Pinpoint the cell where the given text exists, returning its (X, Y) midpoint coordinate. 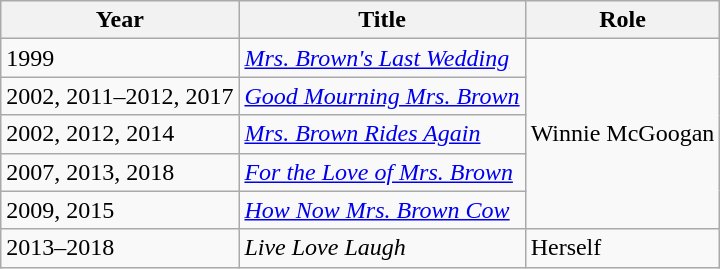
For the Love of Mrs. Brown (382, 172)
2013–2018 (120, 248)
2002, 2012, 2014 (120, 134)
Winnie McGoogan (622, 134)
How Now Mrs. Brown Cow (382, 210)
Good Mourning Mrs. Brown (382, 96)
2007, 2013, 2018 (120, 172)
1999 (120, 58)
Live Love Laugh (382, 248)
2002, 2011–2012, 2017 (120, 96)
Mrs. Brown's Last Wedding (382, 58)
Year (120, 20)
Role (622, 20)
Mrs. Brown Rides Again (382, 134)
Title (382, 20)
Herself (622, 248)
2009, 2015 (120, 210)
